Find where the given text appears and provide that cell's center as (X, Y) coordinate. 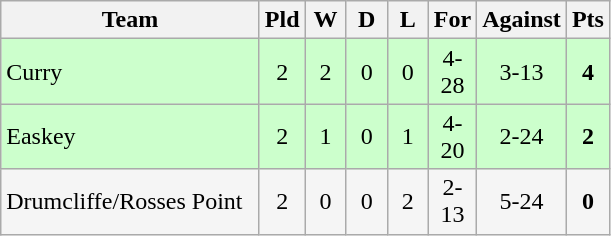
Against (522, 20)
Easkey (130, 136)
W (326, 20)
Team (130, 20)
Drumcliffe/Rosses Point (130, 202)
Pts (588, 20)
2-13 (452, 202)
2-24 (522, 136)
D (366, 20)
3-13 (522, 72)
4 (588, 72)
Pld (282, 20)
L (408, 20)
Curry (130, 72)
For (452, 20)
4-20 (452, 136)
4-28 (452, 72)
5-24 (522, 202)
